Locate the cell with the specified text and output its [X, Y] center coordinate. 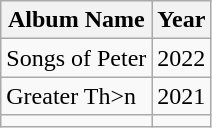
2022 [182, 58]
Year [182, 20]
Greater Th>n [76, 96]
Songs of Peter [76, 58]
Album Name [76, 20]
2021 [182, 96]
